Extract the [x, y] coordinate from the center of the cell holding the provided text.  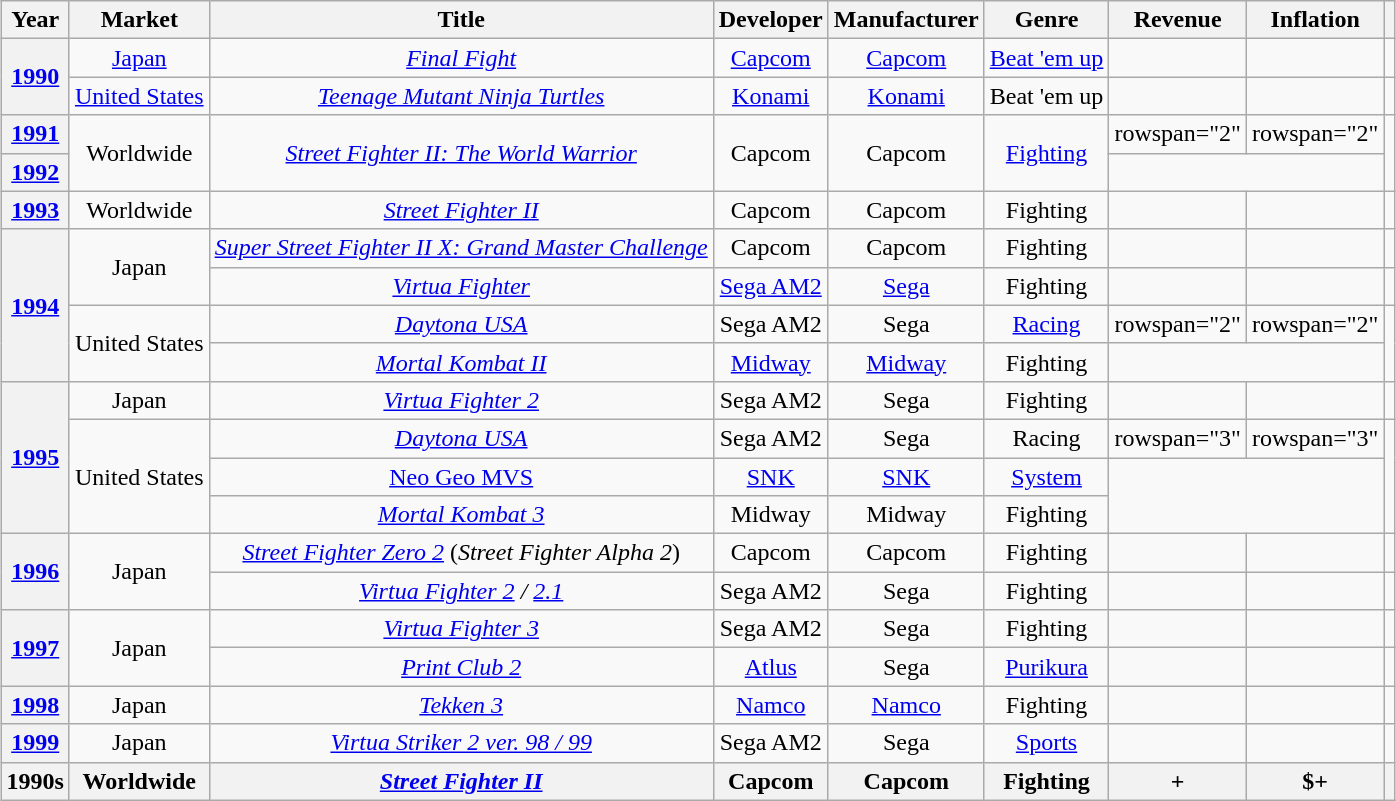
1993 [35, 210]
1992 [35, 172]
+ [1178, 781]
Mortal Kombat 3 [461, 515]
Atlus [770, 667]
Print Club 2 [461, 667]
System [1046, 477]
Virtua Fighter 2 [461, 400]
1991 [35, 134]
1996 [35, 572]
Title [461, 20]
Year [35, 20]
Virtua Fighter [461, 286]
Virtua Striker 2 ver. 98 / 99 [461, 743]
Revenue [1178, 20]
Tekken 3 [461, 705]
$+ [1315, 781]
Purikura [1046, 667]
1995 [35, 457]
1998 [35, 705]
Developer [770, 20]
Inflation [1315, 20]
Neo Geo MVS [461, 477]
Final Fight [461, 58]
Manufacturer [906, 20]
Super Street Fighter II X: Grand Master Challenge [461, 248]
1999 [35, 743]
1994 [35, 305]
Street Fighter II: The World Warrior [461, 153]
Virtua Fighter 3 [461, 629]
Sports [1046, 743]
1990s [35, 781]
Street Fighter Zero 2 (Street Fighter Alpha 2) [461, 553]
Market [139, 20]
1997 [35, 648]
1990 [35, 77]
Virtua Fighter 2 / 2.1 [461, 591]
Genre [1046, 20]
Mortal Kombat II [461, 362]
Teenage Mutant Ninja Turtles [461, 96]
